Pinpoint the cell where the given text exists, returning its [X, Y] midpoint coordinate. 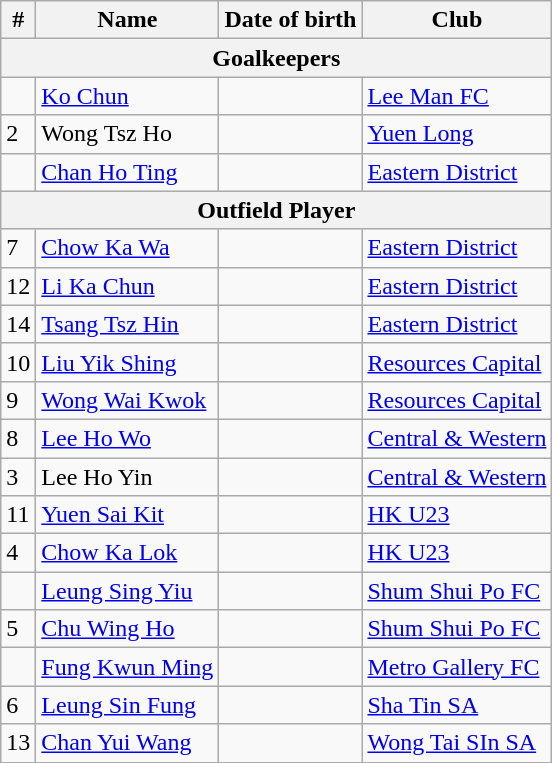
Date of birth [290, 20]
3 [18, 477]
Yuen Long [457, 134]
Ko Chun [128, 96]
7 [18, 248]
11 [18, 515]
10 [18, 362]
Chan Yui Wang [128, 743]
2 [18, 134]
5 [18, 629]
9 [18, 400]
Yuen Sai Kit [128, 515]
Fung Kwun Ming [128, 667]
Lee Ho Yin [128, 477]
Metro Gallery FC [457, 667]
Lee Man FC [457, 96]
14 [18, 324]
Wong Wai Kwok [128, 400]
Chow Ka Lok [128, 553]
12 [18, 286]
Wong Tsz Ho [128, 134]
4 [18, 553]
Sha Tin SA [457, 705]
Outfield Player [276, 210]
Chow Ka Wa [128, 248]
Tsang Tsz Hin [128, 324]
Name [128, 20]
Chu Wing Ho [128, 629]
Liu Yik Shing [128, 362]
Lee Ho Wo [128, 438]
Club [457, 20]
Leung Sin Fung [128, 705]
# [18, 20]
Chan Ho Ting [128, 172]
13 [18, 743]
Li Ka Chun [128, 286]
Goalkeepers [276, 58]
Leung Sing Yiu [128, 591]
Wong Tai SIn SA [457, 743]
8 [18, 438]
6 [18, 705]
